From the cell containing the given text, extract its center point as (X, Y) coordinate. 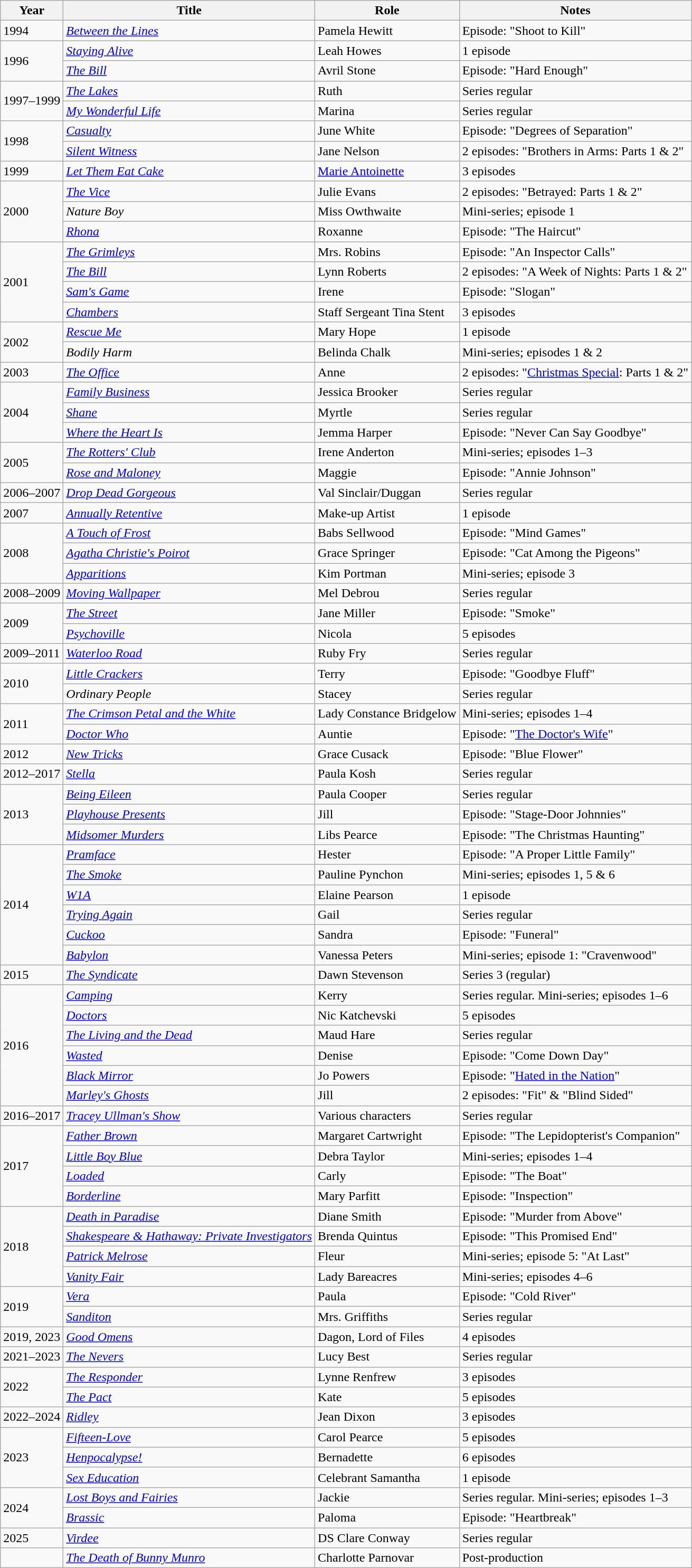
Mrs. Robins (387, 252)
Libs Pearce (387, 834)
Waterloo Road (189, 654)
2003 (32, 372)
Rhona (189, 231)
Doctor Who (189, 734)
2014 (32, 904)
Episode: "A Proper Little Family" (575, 854)
Role (387, 11)
Episode: "Smoke" (575, 613)
The Vice (189, 191)
Ruth (387, 91)
Stacey (387, 694)
Dagon, Lord of Files (387, 1337)
Mini-series; episode 5: "At Last" (575, 1257)
The Grimleys (189, 252)
Denise (387, 1055)
Mel Debrou (387, 593)
Nature Boy (189, 211)
The Syndicate (189, 975)
Lynne Renfrew (387, 1377)
Notes (575, 11)
June White (387, 131)
Family Business (189, 392)
Episode: "Never Can Say Goodbye" (575, 432)
Series 3 (regular) (575, 975)
Dawn Stevenson (387, 975)
Irene (387, 292)
New Tricks (189, 754)
Midsomer Murders (189, 834)
2002 (32, 342)
Annually Retentive (189, 513)
Episode: "Inspection" (575, 1196)
Miss Owthwaite (387, 211)
Episode: "This Promised End" (575, 1236)
Episode: "Cat Among the Pigeons" (575, 553)
Series regular. Mini-series; episodes 1–3 (575, 1497)
Wasted (189, 1055)
Year (32, 11)
1996 (32, 61)
Rose and Maloney (189, 473)
Avril Stone (387, 71)
Marie Antoinette (387, 171)
Leah Howes (387, 51)
Ordinary People (189, 694)
Jo Powers (387, 1075)
2013 (32, 814)
W1A (189, 895)
Rescue Me (189, 332)
Cuckoo (189, 935)
Borderline (189, 1196)
Make-up Artist (387, 513)
Trying Again (189, 915)
2001 (32, 282)
Episode: "Mind Games" (575, 533)
Jemma Harper (387, 432)
Fleur (387, 1257)
Carol Pearce (387, 1437)
Chambers (189, 312)
Casualty (189, 131)
Julie Evans (387, 191)
Mini-series; episodes 1–3 (575, 452)
Various characters (387, 1116)
Marina (387, 111)
Episode: "Hated in the Nation" (575, 1075)
Staying Alive (189, 51)
Episode: "Hard Enough" (575, 71)
2018 (32, 1246)
Between the Lines (189, 31)
Death in Paradise (189, 1216)
Jane Nelson (387, 151)
Paula Kosh (387, 774)
Jessica Brooker (387, 392)
Title (189, 11)
Episode: "Shoot to Kill" (575, 31)
Jackie (387, 1497)
Mini-series; episodes 1, 5 & 6 (575, 874)
Silent Witness (189, 151)
2 episodes: "Fit" & "Blind Sided" (575, 1095)
Debra Taylor (387, 1156)
The Lakes (189, 91)
Pramface (189, 854)
Kerry (387, 995)
Kim Portman (387, 573)
Val Sinclair/Duggan (387, 493)
2009–2011 (32, 654)
Playhouse Presents (189, 814)
Episode: "Come Down Day" (575, 1055)
Episode: "An Inspector Calls" (575, 252)
Agatha Christie's Poirot (189, 553)
Patrick Melrose (189, 1257)
Episode: "Murder from Above" (575, 1216)
Shane (189, 412)
The Death of Bunny Munro (189, 1558)
The Crimson Petal and the White (189, 714)
Lady Constance Bridgelow (387, 714)
Vanessa Peters (387, 955)
Belinda Chalk (387, 352)
Mary Hope (387, 332)
2011 (32, 724)
2004 (32, 412)
Shakespeare & Hathaway: Private Investigators (189, 1236)
Episode: "The Haircut" (575, 231)
Episode: "Cold River" (575, 1297)
2025 (32, 1538)
Sandra (387, 935)
The Responder (189, 1377)
2 episodes: "Brothers in Arms: Parts 1 & 2" (575, 151)
Staff Sergeant Tina Stent (387, 312)
Little Boy Blue (189, 1156)
Brassic (189, 1517)
Vanity Fair (189, 1277)
Maggie (387, 473)
Loaded (189, 1176)
2019, 2023 (32, 1337)
Nic Katchevski (387, 1015)
Paula Cooper (387, 794)
2 episodes: "Betrayed: Parts 1 & 2" (575, 191)
Babs Sellwood (387, 533)
Lynn Roberts (387, 272)
2016 (32, 1045)
2000 (32, 211)
Hester (387, 854)
Marley's Ghosts (189, 1095)
1997–1999 (32, 101)
Let Them Eat Cake (189, 171)
2022 (32, 1387)
Pauline Pynchon (387, 874)
Father Brown (189, 1136)
Lost Boys and Fairies (189, 1497)
1994 (32, 31)
Mini-series; episode 1: "Cravenwood" (575, 955)
DS Clare Conway (387, 1538)
2007 (32, 513)
Moving Wallpaper (189, 593)
Myrtle (387, 412)
Paula (387, 1297)
Sam's Game (189, 292)
2017 (32, 1166)
Grace Cusack (387, 754)
My Wonderful Life (189, 111)
Being Eileen (189, 794)
Elaine Pearson (387, 895)
2008 (32, 553)
Bernadette (387, 1457)
Episode: "Stage-Door Johnnies" (575, 814)
The Living and the Dead (189, 1035)
Jean Dixon (387, 1417)
The Office (189, 372)
Psychoville (189, 634)
The Rotters' Club (189, 452)
Jane Miller (387, 613)
2008–2009 (32, 593)
Mini-series; episodes 4–6 (575, 1277)
Carly (387, 1176)
Grace Springer (387, 553)
Virdee (189, 1538)
2012 (32, 754)
Episode: "Funeral" (575, 935)
Episode: "The Boat" (575, 1176)
Ruby Fry (387, 654)
Nicola (387, 634)
Roxanne (387, 231)
Babylon (189, 955)
Henpocalypse! (189, 1457)
Apparitions (189, 573)
1999 (32, 171)
2 episodes: "A Week of Nights: Parts 1 & 2" (575, 272)
Mini-series; episode 1 (575, 211)
Episode: "Goodbye Fluff" (575, 674)
2024 (32, 1507)
Fifteen-Love (189, 1437)
2015 (32, 975)
2 episodes: "Christmas Special: Parts 1 & 2" (575, 372)
Lucy Best (387, 1357)
2009 (32, 624)
Mini-series; episodes 1 & 2 (575, 352)
Lady Bareacres (387, 1277)
Kate (387, 1397)
Stella (189, 774)
Sex Education (189, 1477)
Mrs. Griffiths (387, 1317)
Episode: "The Christmas Haunting" (575, 834)
Margaret Cartwright (387, 1136)
2022–2024 (32, 1417)
Irene Anderton (387, 452)
2005 (32, 462)
Camping (189, 995)
Post-production (575, 1558)
Black Mirror (189, 1075)
Episode: "Degrees of Separation" (575, 131)
The Nevers (189, 1357)
Diane Smith (387, 1216)
6 episodes (575, 1457)
The Street (189, 613)
2019 (32, 1307)
Episode: "Annie Johnson" (575, 473)
2010 (32, 684)
Celebrant Samantha (387, 1477)
Terry (387, 674)
2012–2017 (32, 774)
Gail (387, 915)
Vera (189, 1297)
2016–2017 (32, 1116)
Paloma (387, 1517)
4 episodes (575, 1337)
Sanditon (189, 1317)
Where the Heart Is (189, 432)
Maud Hare (387, 1035)
Anne (387, 372)
Series regular. Mini-series; episodes 1–6 (575, 995)
Auntie (387, 734)
Bodily Harm (189, 352)
Episode: "Slogan" (575, 292)
2023 (32, 1457)
Episode: "Blue Flower" (575, 754)
A Touch of Frost (189, 533)
Little Crackers (189, 674)
Charlotte Parnovar (387, 1558)
Mini-series; episode 3 (575, 573)
1998 (32, 141)
The Smoke (189, 874)
Doctors (189, 1015)
Good Omens (189, 1337)
Episode: "The Doctor's Wife" (575, 734)
Brenda Quintus (387, 1236)
2021–2023 (32, 1357)
Tracey Ullman's Show (189, 1116)
2006–2007 (32, 493)
The Pact (189, 1397)
Episode: "The Lepidopterist's Companion" (575, 1136)
Pamela Hewitt (387, 31)
Mary Parfitt (387, 1196)
Ridley (189, 1417)
Episode: "Heartbreak" (575, 1517)
Drop Dead Gorgeous (189, 493)
